Locate the cell with the specified text and output its (x, y) center coordinate. 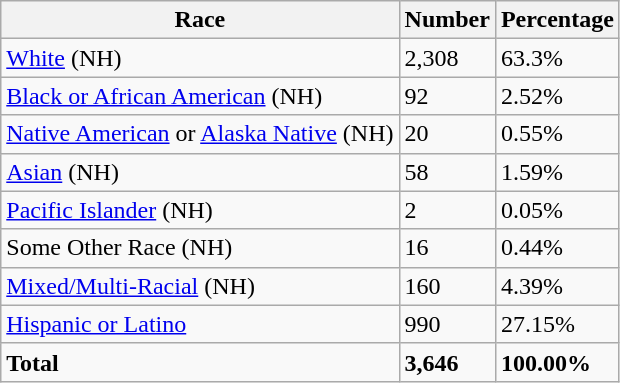
0.05% (557, 210)
2 (447, 210)
58 (447, 172)
Pacific Islander (NH) (200, 210)
Number (447, 20)
0.44% (557, 248)
Asian (NH) (200, 172)
2,308 (447, 58)
4.39% (557, 286)
1.59% (557, 172)
2.52% (557, 96)
20 (447, 134)
Race (200, 20)
16 (447, 248)
92 (447, 96)
3,646 (447, 362)
White (NH) (200, 58)
27.15% (557, 324)
Percentage (557, 20)
100.00% (557, 362)
63.3% (557, 58)
160 (447, 286)
Total (200, 362)
Native American or Alaska Native (NH) (200, 134)
Black or African American (NH) (200, 96)
Hispanic or Latino (200, 324)
Mixed/Multi-Racial (NH) (200, 286)
0.55% (557, 134)
Some Other Race (NH) (200, 248)
990 (447, 324)
